Search for the cell housing the specified text and yield its (x, y) center coordinate. 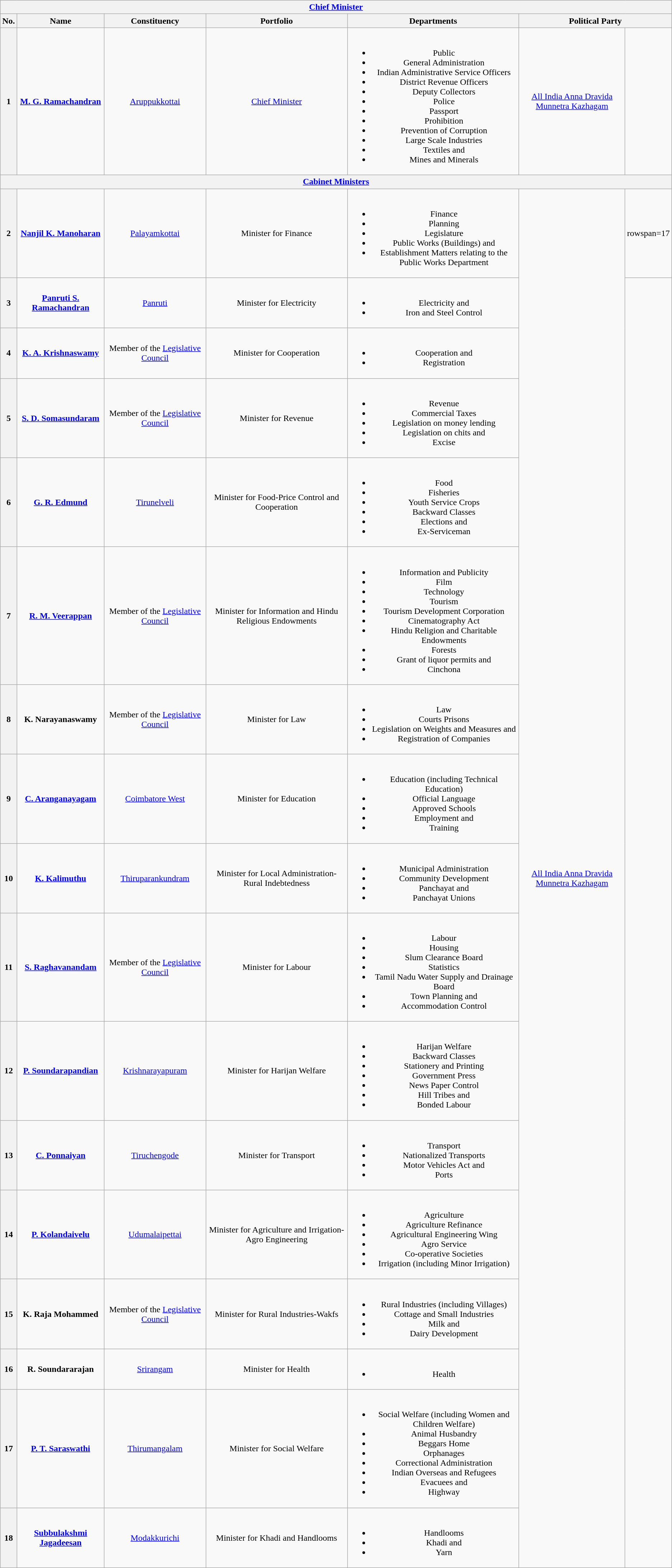
Minister for Harijan Welfare (276, 1071)
Minister for Social Welfare (276, 1448)
Nanjil K. Manoharan (60, 233)
Minister for Information and Hindu Religious Endowments (276, 616)
13 (9, 1155)
Srirangam (155, 1369)
Cabinet Ministers (336, 182)
LabourHousingSlum Clearance BoardStatisticsTamil Nadu Water Supply and Drainage BoardTown Planning andAccommodation Control (433, 967)
Minister for Revenue (276, 418)
Cooperation andRegistration (433, 353)
4 (9, 353)
Tiruchengode (155, 1155)
Minister for Finance (276, 233)
R. M. Veerappan (60, 616)
10 (9, 878)
11 (9, 967)
Minister for Agriculture and Irrigation-Agro Engineering (276, 1235)
Minister for Education (276, 799)
P. T. Saraswathi (60, 1448)
C. Ponnaiyan (60, 1155)
S. Raghavanandam (60, 967)
Health (433, 1369)
Subbulakshmi Jagadeesan (60, 1537)
Departments (433, 21)
5 (9, 418)
Panruti S. Ramachandran (60, 303)
17 (9, 1448)
K. Raja Mohammed (60, 1314)
G. R. Edmund (60, 502)
LawCourts PrisonsLegislation on Weights and Measures andRegistration of Companies (433, 719)
Tirunelveli (155, 502)
Thiruparankundram (155, 878)
K. A. Krishnaswamy (60, 353)
Minister for Cooperation (276, 353)
No. (9, 21)
Minister for Electricity (276, 303)
Coimbatore West (155, 799)
1 (9, 101)
2 (9, 233)
9 (9, 799)
M. G. Ramachandran (60, 101)
Minister for Law (276, 719)
Minister for Transport (276, 1155)
K. Narayanaswamy (60, 719)
RevenueCommercial TaxesLegislation on money lendingLegislation on chits andExcise (433, 418)
K. Kalimuthu (60, 878)
15 (9, 1314)
8 (9, 719)
FoodFisheriesYouth Service CropsBackward ClassesElections andEx-Serviceman (433, 502)
18 (9, 1537)
AgricultureAgriculture RefinanceAgricultural Engineering WingAgro ServiceCo-operative SocietiesIrrigation (including Minor Irrigation) (433, 1235)
Harijan WelfareBackward ClassesStationery and PrintingGovernment PressNews Paper ControlHill Tribes andBonded Labour (433, 1071)
C. Aranganayagam (60, 799)
Minister for Rural Industries-Wakfs (276, 1314)
P. Soundarapandian (60, 1071)
Minister for Food-Price Control and Cooperation (276, 502)
6 (9, 502)
Education (including Technical Education)Official LanguageApproved SchoolsEmployment andTraining (433, 799)
Minister for Local Administration-Rural Indebtedness (276, 878)
Portfolio (276, 21)
Palayamkottai (155, 233)
FinancePlanningLegislaturePublic Works (Buildings) andEstablishment Matters relating to the Public Works Department (433, 233)
R. Soundararajan (60, 1369)
HandloomsKhadi andYarn (433, 1537)
rowspan=17 (648, 233)
16 (9, 1369)
Minister for Health (276, 1369)
Electricity andIron and Steel Control (433, 303)
Krishnarayapuram (155, 1071)
Minister for Labour (276, 967)
Municipal AdministrationCommunity DevelopmentPanchayat andPanchayat Unions (433, 878)
3 (9, 303)
Minister for Khadi and Handlooms (276, 1537)
12 (9, 1071)
Political Party (596, 21)
Modakkurichi (155, 1537)
Aruppukkottai (155, 101)
TransportNationalized TransportsMotor Vehicles Act andPorts (433, 1155)
14 (9, 1235)
Thirumangalam (155, 1448)
S. D. Somasundaram (60, 418)
Panruti (155, 303)
Constituency (155, 21)
Rural Industries (including Villages)Cottage and Small IndustriesMilk andDairy Development (433, 1314)
Name (60, 21)
P. Kolandaivelu (60, 1235)
7 (9, 616)
Udumalaipettai (155, 1235)
